Detect which cell encompasses the target text, then output its [X, Y] center coordinate. 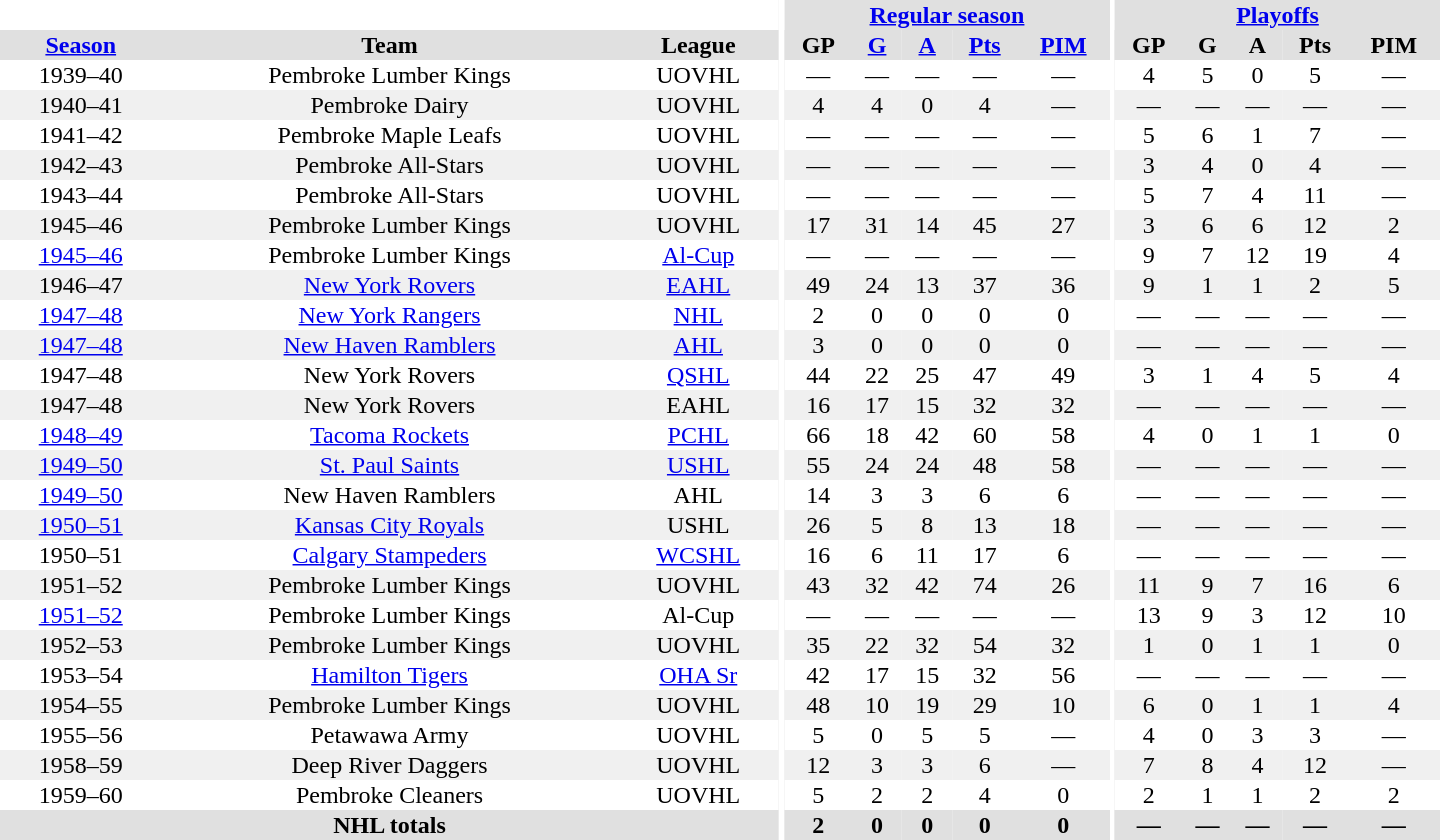
Deep River Daggers [390, 765]
1959–60 [81, 795]
1948–49 [81, 435]
60 [984, 435]
47 [984, 375]
31 [877, 225]
1958–59 [81, 765]
1943–44 [81, 195]
1952–53 [81, 645]
League [699, 45]
1940–41 [81, 105]
37 [984, 285]
27 [1063, 225]
66 [818, 435]
1941–42 [81, 135]
OHA Sr [699, 675]
Kansas City Royals [390, 525]
Petawawa Army [390, 735]
1946–47 [81, 285]
St. Paul Saints [390, 465]
Pembroke Maple Leafs [390, 135]
29 [984, 705]
1942–43 [81, 165]
1954–55 [81, 705]
43 [818, 585]
25 [927, 375]
1955–56 [81, 735]
56 [1063, 675]
Calgary Stampeders [390, 555]
PCHL [699, 435]
Playoffs [1278, 15]
Pembroke Dairy [390, 105]
Regular season [948, 15]
NHL [699, 315]
1939–40 [81, 75]
Team [390, 45]
WCSHL [699, 555]
35 [818, 645]
44 [818, 375]
Season [81, 45]
74 [984, 585]
New York Rangers [390, 315]
NHL totals [390, 825]
Pembroke Cleaners [390, 795]
45 [984, 225]
Tacoma Rockets [390, 435]
QSHL [699, 375]
1953–54 [81, 675]
36 [1063, 285]
55 [818, 465]
54 [984, 645]
Hamilton Tigers [390, 675]
